Find where the given text appears and provide that cell's center as (x, y) coordinate. 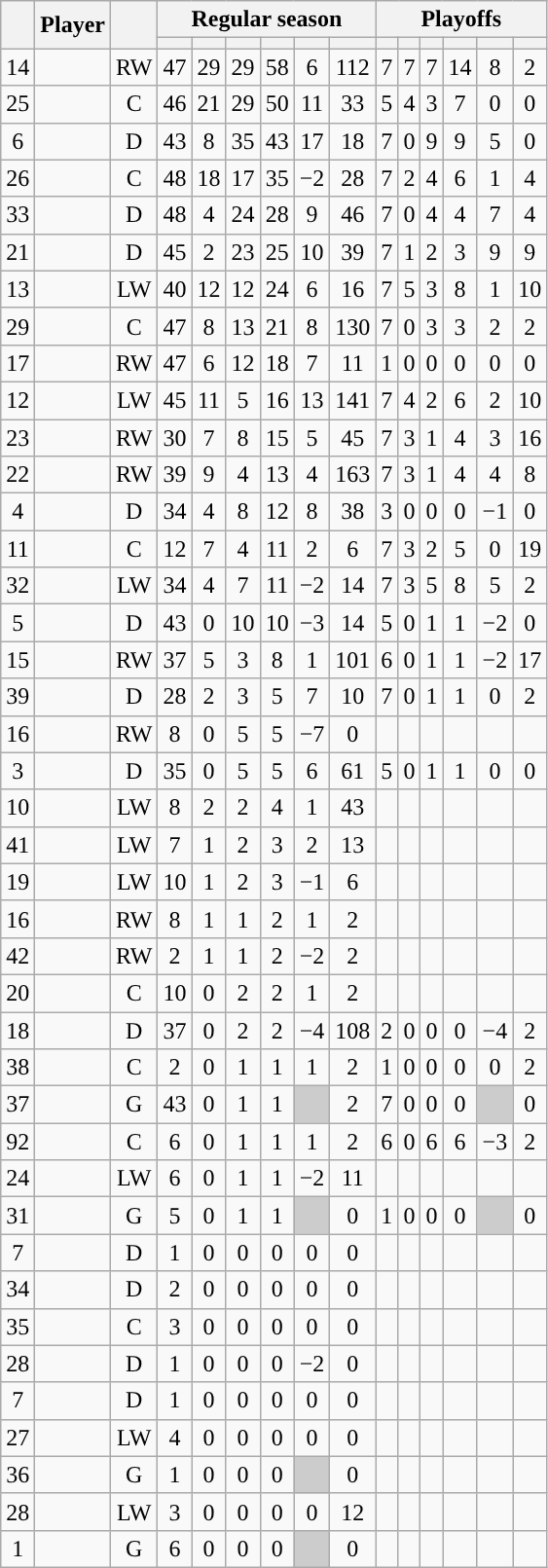
30 (175, 437)
40 (175, 289)
Playoffs (461, 19)
163 (352, 475)
20 (18, 993)
22 (18, 475)
101 (352, 660)
92 (18, 1142)
32 (18, 586)
141 (352, 400)
41 (18, 845)
108 (352, 1031)
−7 (311, 734)
Regular season (267, 19)
Player (73, 25)
58 (276, 67)
61 (352, 771)
50 (276, 104)
112 (352, 67)
31 (18, 1216)
130 (352, 326)
27 (18, 1438)
26 (18, 178)
42 (18, 956)
36 (18, 1475)
